For the text-containing cell, return its midpoint in (x, y) coordinate format. 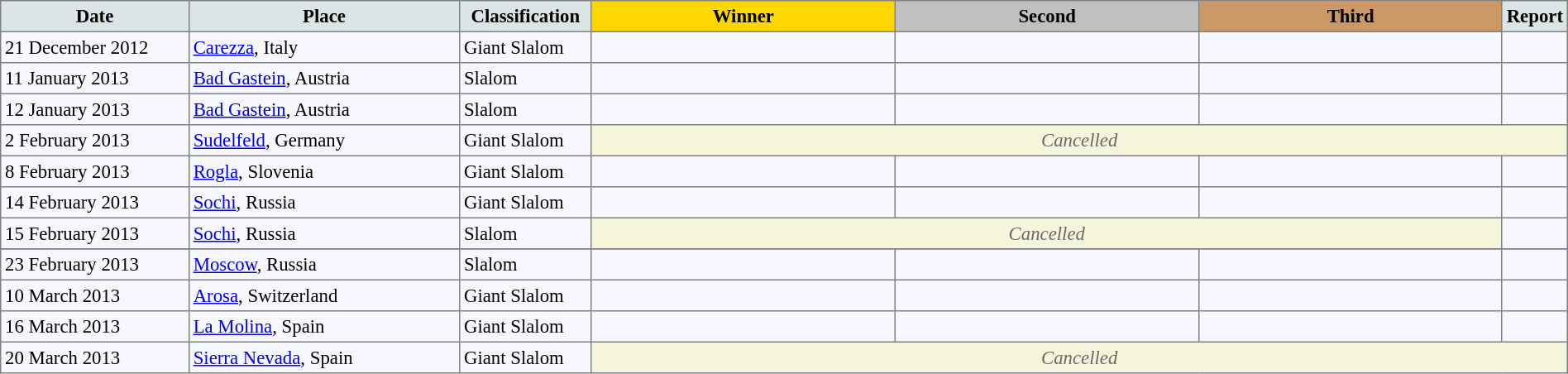
11 January 2013 (95, 79)
10 March 2013 (95, 295)
14 February 2013 (95, 203)
Carezza, Italy (324, 47)
Sierra Nevada, Spain (324, 357)
20 March 2013 (95, 357)
Classification (526, 17)
La Molina, Spain (324, 327)
12 January 2013 (95, 109)
Moscow, Russia (324, 265)
Date (95, 17)
Report (1535, 17)
Arosa, Switzerland (324, 295)
Third (1351, 17)
21 December 2012 (95, 47)
Winner (743, 17)
Sudelfeld, Germany (324, 141)
8 February 2013 (95, 171)
Second (1047, 17)
15 February 2013 (95, 233)
16 March 2013 (95, 327)
2 February 2013 (95, 141)
Place (324, 17)
Rogla, Slovenia (324, 171)
23 February 2013 (95, 265)
